Capture the cell that displays the provided text and extract its (X, Y) central coordinate. 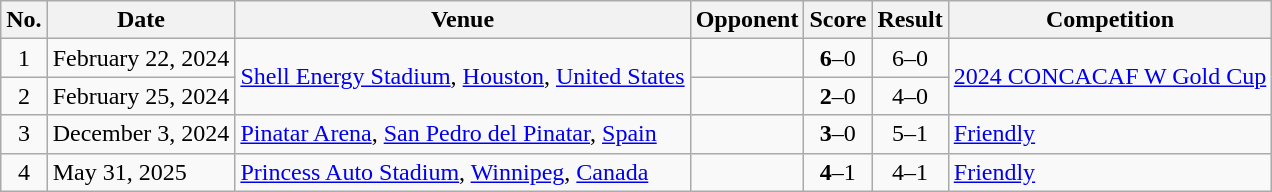
February 22, 2024 (141, 58)
Princess Auto Stadium, Winnipeg, Canada (462, 172)
5–1 (910, 134)
4 (24, 172)
3–0 (838, 134)
Shell Energy Stadium, Houston, United States (462, 77)
2 (24, 96)
Competition (1110, 20)
Date (141, 20)
3 (24, 134)
2024 CONCACAF W Gold Cup (1110, 77)
Opponent (747, 20)
December 3, 2024 (141, 134)
Score (838, 20)
February 25, 2024 (141, 96)
Pinatar Arena, San Pedro del Pinatar, Spain (462, 134)
Result (910, 20)
Venue (462, 20)
4–0 (910, 96)
2–0 (838, 96)
May 31, 2025 (141, 172)
No. (24, 20)
1 (24, 58)
